Pinpoint the cell where the given text exists, returning its [X, Y] midpoint coordinate. 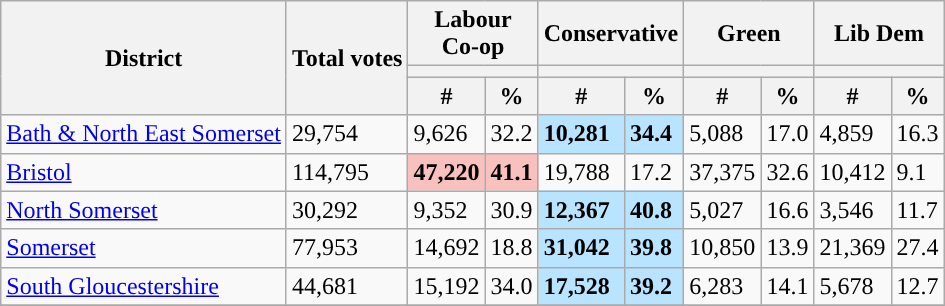
17.0 [788, 134]
LabourCo-op [473, 34]
19,788 [581, 172]
12,367 [581, 210]
North Somerset [144, 210]
30,292 [347, 210]
Bath & North East Somerset [144, 134]
34.0 [512, 286]
44,681 [347, 286]
Total votes [347, 58]
39.2 [654, 286]
41.1 [512, 172]
16.6 [788, 210]
13.9 [788, 248]
32.6 [788, 172]
Conservative [611, 34]
32.2 [512, 134]
9,352 [446, 210]
5,678 [852, 286]
15,192 [446, 286]
18.8 [512, 248]
114,795 [347, 172]
14.1 [788, 286]
6,283 [722, 286]
5,088 [722, 134]
Green [749, 34]
District [144, 58]
30.9 [512, 210]
3,546 [852, 210]
17,528 [581, 286]
Bristol [144, 172]
27.4 [918, 248]
77,953 [347, 248]
10,281 [581, 134]
9.1 [918, 172]
Lib Dem [879, 34]
37,375 [722, 172]
40.8 [654, 210]
16.3 [918, 134]
21,369 [852, 248]
39.8 [654, 248]
12.7 [918, 286]
South Gloucestershire [144, 286]
Somerset [144, 248]
10,412 [852, 172]
10,850 [722, 248]
14,692 [446, 248]
11.7 [918, 210]
47,220 [446, 172]
4,859 [852, 134]
9,626 [446, 134]
31,042 [581, 248]
34.4 [654, 134]
29,754 [347, 134]
5,027 [722, 210]
17.2 [654, 172]
